Pinpoint the cell where the given text exists, returning its (x, y) midpoint coordinate. 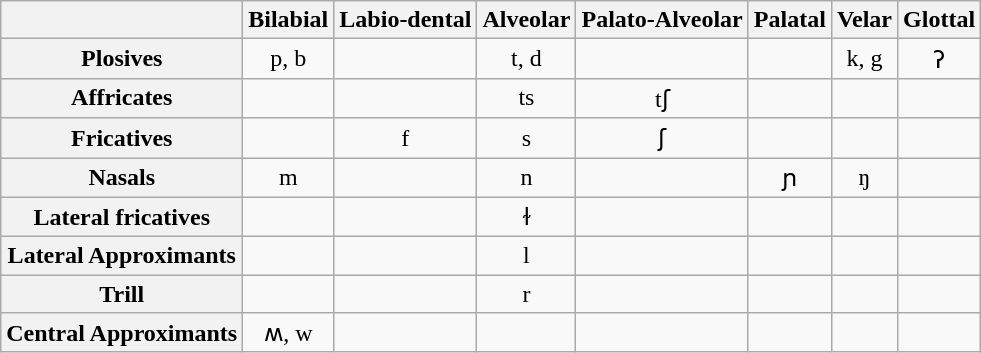
Central Approximants (122, 333)
ʔ (940, 59)
Alveolar (526, 20)
ŋ (864, 178)
Trill (122, 294)
ɫ (526, 217)
Glottal (940, 20)
Affricates (122, 98)
f (406, 138)
Lateral Approximants (122, 256)
Labio-dental (406, 20)
Fricatives (122, 138)
p, b (288, 59)
tʃ (662, 98)
Plosives (122, 59)
k, g (864, 59)
Bilabial (288, 20)
s (526, 138)
Velar (864, 20)
ts (526, 98)
Palatal (790, 20)
ɲ (790, 178)
t, d (526, 59)
Nasals (122, 178)
r (526, 294)
ʃ (662, 138)
m (288, 178)
Lateral fricatives (122, 217)
Palato-Alveolar (662, 20)
l (526, 256)
ʍ, w (288, 333)
n (526, 178)
